Identify which cell holds the provided text, then report its [x, y] central coordinate. 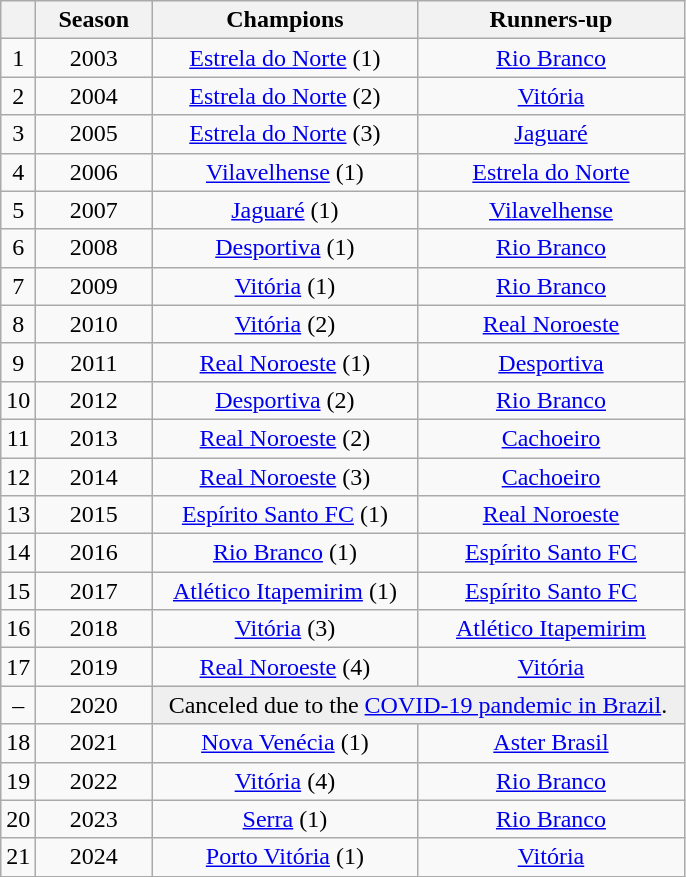
18 [18, 743]
7 [18, 286]
Season [94, 20]
16 [18, 629]
Desportiva (2) [285, 400]
9 [18, 362]
Real Noroeste (3) [285, 477]
10 [18, 400]
2018 [94, 629]
2020 [94, 705]
Real Noroeste (1) [285, 362]
Aster Brasil [551, 743]
Champions [285, 20]
2 [18, 96]
Real Noroeste (4) [285, 667]
2017 [94, 591]
Desportiva (1) [285, 248]
Runners-up [551, 20]
2003 [94, 58]
Serra (1) [285, 819]
Real Noroeste (2) [285, 438]
2013 [94, 438]
2011 [94, 362]
2008 [94, 248]
2019 [94, 667]
2015 [94, 515]
2009 [94, 286]
2014 [94, 477]
Estrela do Norte (3) [285, 134]
– [18, 705]
Canceled due to the COVID-19 pandemic in Brazil. [418, 705]
2021 [94, 743]
Estrela do Norte [551, 172]
12 [18, 477]
21 [18, 857]
4 [18, 172]
2007 [94, 210]
Atlético Itapemirim [551, 629]
2022 [94, 781]
2024 [94, 857]
2005 [94, 134]
2012 [94, 400]
Vitória (2) [285, 324]
Espírito Santo FC (1) [285, 515]
Vitória (4) [285, 781]
Vilavelhense [551, 210]
2023 [94, 819]
14 [18, 553]
5 [18, 210]
Vilavelhense (1) [285, 172]
8 [18, 324]
3 [18, 134]
19 [18, 781]
2016 [94, 553]
11 [18, 438]
6 [18, 248]
Jaguaré (1) [285, 210]
Porto Vitória (1) [285, 857]
Rio Branco (1) [285, 553]
Vitória (3) [285, 629]
17 [18, 667]
Nova Venécia (1) [285, 743]
2006 [94, 172]
Atlético Itapemirim (1) [285, 591]
Estrela do Norte (1) [285, 58]
Vitória (1) [285, 286]
20 [18, 819]
Estrela do Norte (2) [285, 96]
1 [18, 58]
2010 [94, 324]
Jaguaré [551, 134]
Desportiva [551, 362]
13 [18, 515]
2004 [94, 96]
15 [18, 591]
